Provide the [X, Y] coordinate of the cell's center where the given text is located.  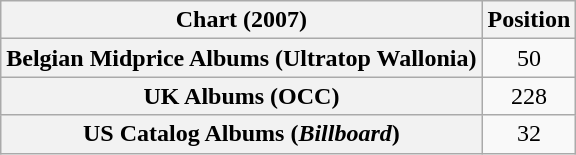
Chart (2007) [242, 20]
Belgian Midprice Albums (Ultratop Wallonia) [242, 58]
228 [529, 96]
50 [529, 58]
32 [529, 134]
UK Albums (OCC) [242, 96]
US Catalog Albums (Billboard) [242, 134]
Position [529, 20]
